Return [X, Y] of the center of cell containing provided text 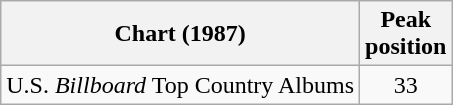
33 [406, 85]
Peakposition [406, 34]
U.S. Billboard Top Country Albums [180, 85]
Chart (1987) [180, 34]
